Capture the cell that displays the provided text and extract its [X, Y] central coordinate. 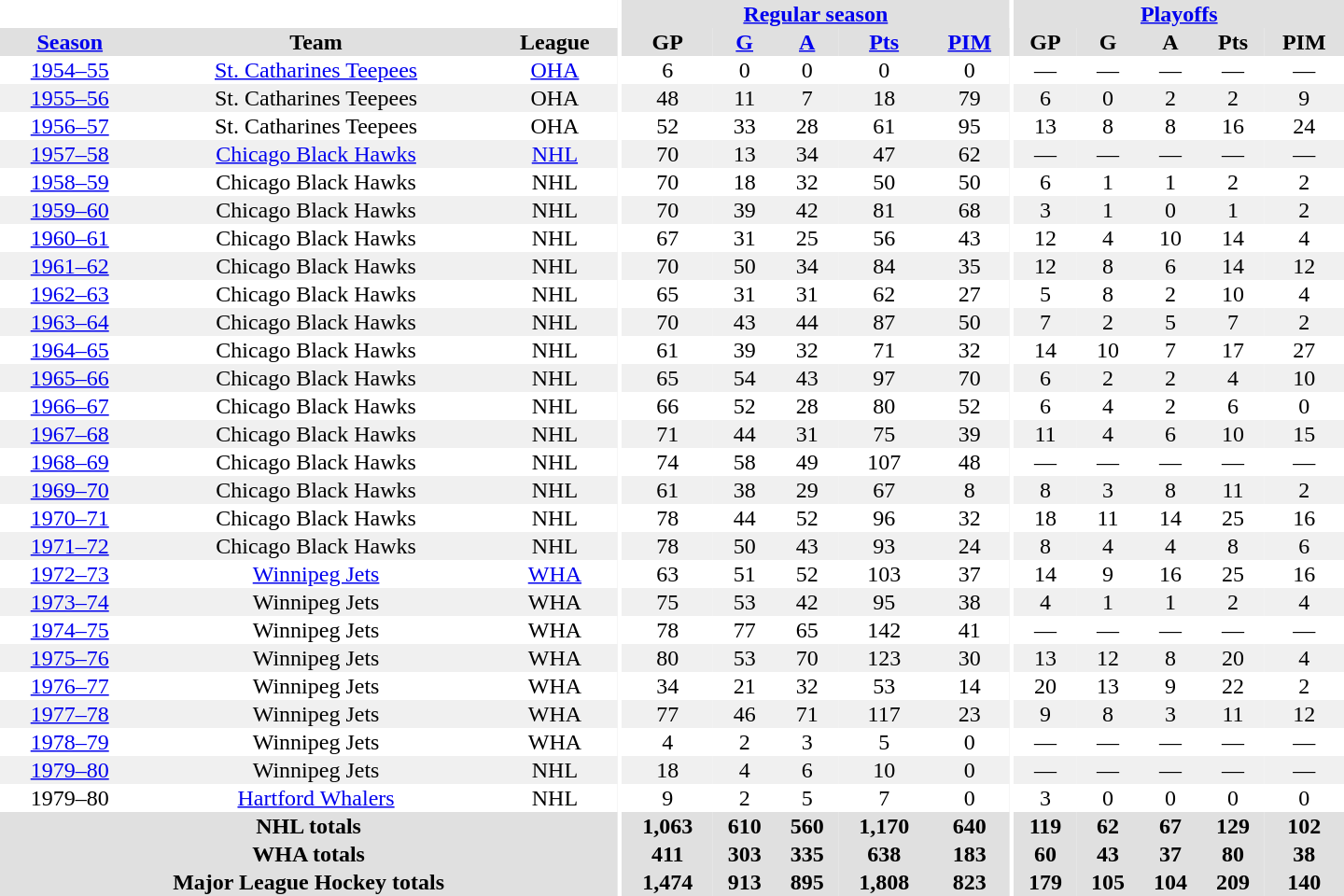
84 [884, 266]
1964–65 [69, 350]
74 [667, 462]
913 [745, 882]
142 [884, 630]
1967–68 [69, 434]
58 [745, 462]
Playoffs [1180, 14]
NHL totals [308, 826]
63 [667, 574]
335 [806, 854]
54 [745, 378]
93 [884, 546]
51 [745, 574]
1978–79 [69, 742]
411 [667, 854]
33 [745, 126]
81 [884, 210]
1957–58 [69, 154]
79 [969, 98]
1970–71 [69, 518]
303 [745, 854]
1958–59 [69, 182]
41 [969, 630]
117 [884, 714]
30 [969, 658]
46 [745, 714]
105 [1109, 882]
1961–62 [69, 266]
1,063 [667, 826]
68 [969, 210]
1977–78 [69, 714]
140 [1304, 882]
119 [1045, 826]
1963–64 [69, 322]
895 [806, 882]
47 [884, 154]
823 [969, 882]
87 [884, 322]
1975–76 [69, 658]
183 [969, 854]
640 [969, 826]
49 [806, 462]
17 [1232, 350]
22 [1232, 686]
1,170 [884, 826]
1973–74 [69, 602]
123 [884, 658]
Team [315, 42]
56 [884, 238]
1968–69 [69, 462]
610 [745, 826]
1959–60 [69, 210]
1960–61 [69, 238]
209 [1232, 882]
179 [1045, 882]
129 [1232, 826]
1971–72 [69, 546]
21 [745, 686]
1974–75 [69, 630]
97 [884, 378]
Season [69, 42]
1954–55 [69, 70]
Major League Hockey totals [308, 882]
15 [1304, 434]
104 [1170, 882]
1,808 [884, 882]
638 [884, 854]
1969–70 [69, 490]
66 [667, 406]
107 [884, 462]
Hartford Whalers [315, 798]
1965–66 [69, 378]
29 [806, 490]
1,474 [667, 882]
1966–67 [69, 406]
WHA totals [308, 854]
1962–63 [69, 294]
23 [969, 714]
League [554, 42]
1976–77 [69, 686]
102 [1304, 826]
1955–56 [69, 98]
1956–57 [69, 126]
560 [806, 826]
Regular season [816, 14]
60 [1045, 854]
103 [884, 574]
96 [884, 518]
35 [969, 266]
1972–73 [69, 574]
